Determine the [x, y] coordinate at the center of the cell enclosing the given text.  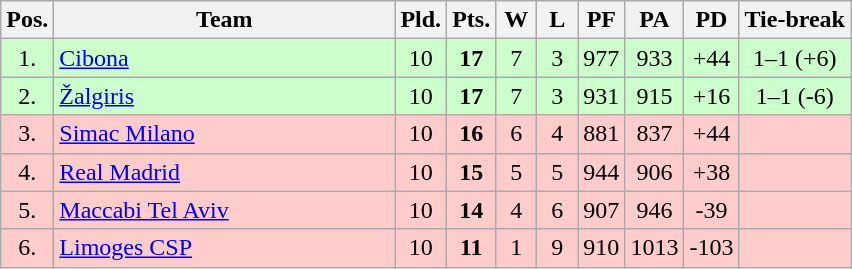
1. [28, 58]
9 [558, 248]
L [558, 20]
933 [654, 58]
910 [602, 248]
906 [654, 172]
944 [602, 172]
837 [654, 134]
Real Madrid [224, 172]
1–1 (-6) [795, 96]
PF [602, 20]
5. [28, 210]
1–1 (+6) [795, 58]
Tie-break [795, 20]
977 [602, 58]
Pts. [472, 20]
946 [654, 210]
+38 [712, 172]
Limoges CSP [224, 248]
1013 [654, 248]
PA [654, 20]
Žalgiris [224, 96]
15 [472, 172]
Pld. [421, 20]
907 [602, 210]
Team [224, 20]
6. [28, 248]
PD [712, 20]
881 [602, 134]
11 [472, 248]
W [516, 20]
16 [472, 134]
-103 [712, 248]
+16 [712, 96]
-39 [712, 210]
4. [28, 172]
915 [654, 96]
2. [28, 96]
3. [28, 134]
Cibona [224, 58]
Maccabi Tel Aviv [224, 210]
Simac Milano [224, 134]
1 [516, 248]
Pos. [28, 20]
931 [602, 96]
14 [472, 210]
